Determine the [x, y] coordinate at the center of the cell enclosing the given text.  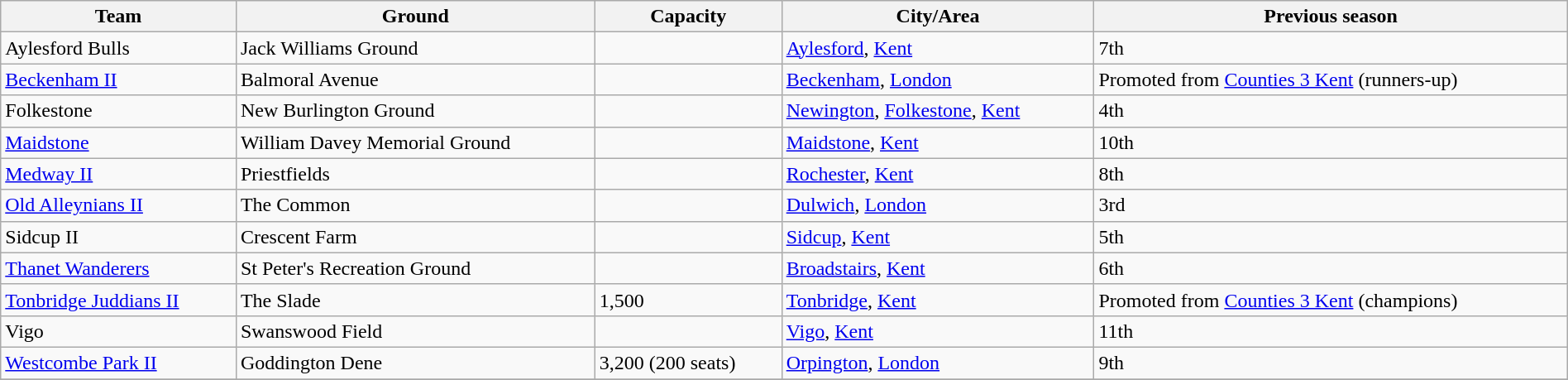
Vigo, Kent [938, 331]
Promoted from Counties 3 Kent (champions) [1331, 300]
Promoted from Counties 3 Kent (runners-up) [1331, 79]
New Burlington Ground [415, 111]
3rd [1331, 205]
Previous season [1331, 17]
Newington, Folkestone, Kent [938, 111]
City/Area [938, 17]
Maidstone, Kent [938, 142]
St Peter's Recreation Ground [415, 268]
William Davey Memorial Ground [415, 142]
Vigo [119, 331]
Folkestone [119, 111]
Capacity [688, 17]
Swanswood Field [415, 331]
Tonbridge Juddians II [119, 300]
6th [1331, 268]
Dulwich, London [938, 205]
Team [119, 17]
Medway II [119, 174]
Broadstairs, Kent [938, 268]
Beckenham, London [938, 79]
Aylesford Bulls [119, 48]
Thanet Wanderers [119, 268]
10th [1331, 142]
Jack Williams Ground [415, 48]
Old Alleynians II [119, 205]
Rochester, Kent [938, 174]
4th [1331, 111]
Sidcup, Kent [938, 237]
The Common [415, 205]
1,500 [688, 300]
Maidstone [119, 142]
Aylesford, Kent [938, 48]
Crescent Farm [415, 237]
3,200 (200 seats) [688, 363]
7th [1331, 48]
11th [1331, 331]
Orpington, London [938, 363]
5th [1331, 237]
Goddington Dene [415, 363]
Beckenham II [119, 79]
Ground [415, 17]
Balmoral Avenue [415, 79]
The Slade [415, 300]
Tonbridge, Kent [938, 300]
9th [1331, 363]
Priestfields [415, 174]
8th [1331, 174]
Westcombe Park II [119, 363]
Sidcup II [119, 237]
